Return the [x, y] coordinate for the center point of the cell that contains the specified text.  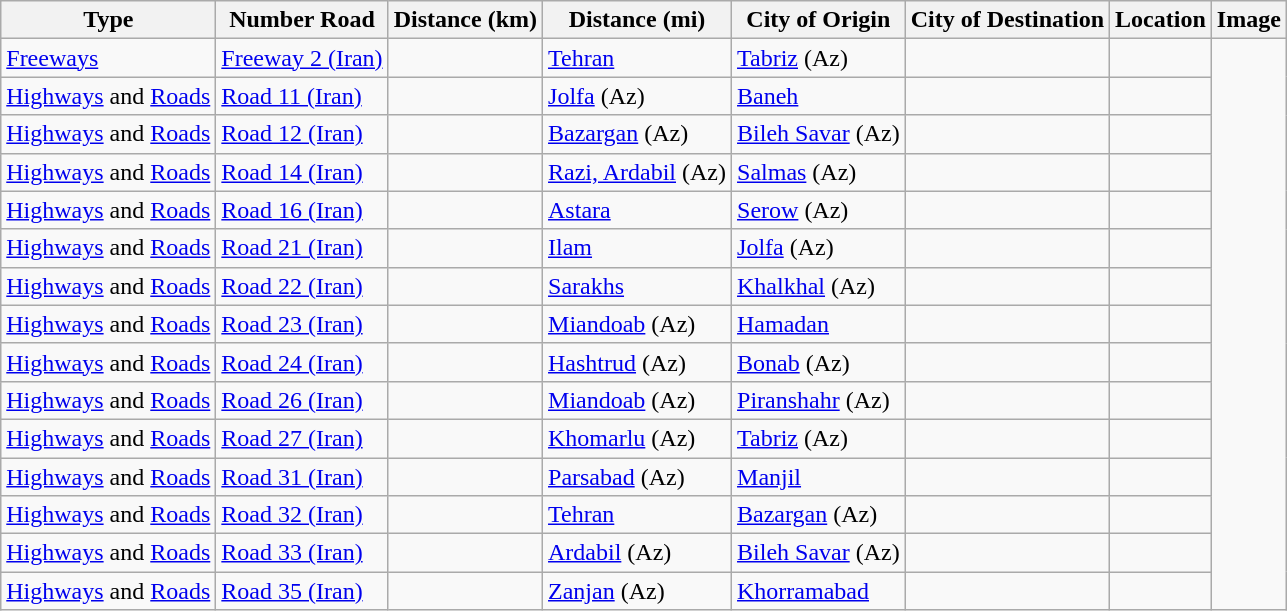
Parsabad (Az) [638, 477]
City of Origin [819, 20]
Hamadan [819, 324]
Sarakhs [638, 286]
Astara [638, 210]
Freeways [108, 58]
Type [108, 20]
Khorramabad [819, 591]
Ardabil (Az) [638, 553]
Khalkhal (Az) [819, 286]
Road 16 (Iran) [302, 210]
Bonab (Az) [819, 362]
Road 24 (Iran) [302, 362]
Road 14 (Iran) [302, 172]
Road 33 (Iran) [302, 553]
Distance (mi) [638, 20]
City of Destination [1007, 20]
Ilam [638, 248]
Road 12 (Iran) [302, 134]
Road 22 (Iran) [302, 286]
Zanjan (Az) [638, 591]
Distance (km) [465, 20]
Number Road [302, 20]
Road 21 (Iran) [302, 248]
Piranshahr (Az) [819, 400]
Road 32 (Iran) [302, 515]
Razi, Ardabil (Az) [638, 172]
Road 23 (Iran) [302, 324]
Freeway 2 (Iran) [302, 58]
Hashtrud (Az) [638, 362]
Serow (Az) [819, 210]
Road 11 (Iran) [302, 96]
Road 27 (Iran) [302, 438]
Salmas (Az) [819, 172]
Manjil [819, 477]
Road 26 (Iran) [302, 400]
Khomarlu (Az) [638, 438]
Road 35 (Iran) [302, 591]
Image [1248, 20]
Location [1161, 20]
Road 31 (Iran) [302, 477]
Baneh [819, 96]
